Detect which cell encompasses the target text, then output its (X, Y) center coordinate. 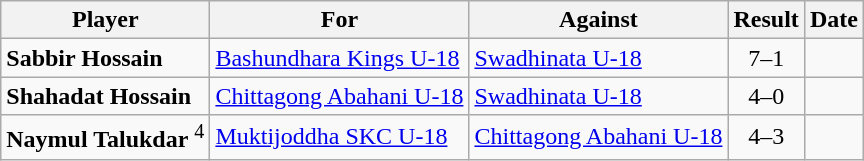
For (340, 20)
Date (834, 20)
Bashundhara Kings U-18 (340, 58)
4–0 (766, 96)
Player (106, 20)
Sabbir Hossain (106, 58)
4–3 (766, 138)
Against (598, 20)
Result (766, 20)
7–1 (766, 58)
Muktijoddha SKC U-18 (340, 138)
Naymul Talukdar 4 (106, 138)
Shahadat Hossain (106, 96)
